From the cell containing the given text, extract its center point as (X, Y) coordinate. 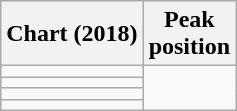
Chart (2018) (72, 34)
Peakposition (189, 34)
